Identify which cell holds the provided text, then report its (x, y) central coordinate. 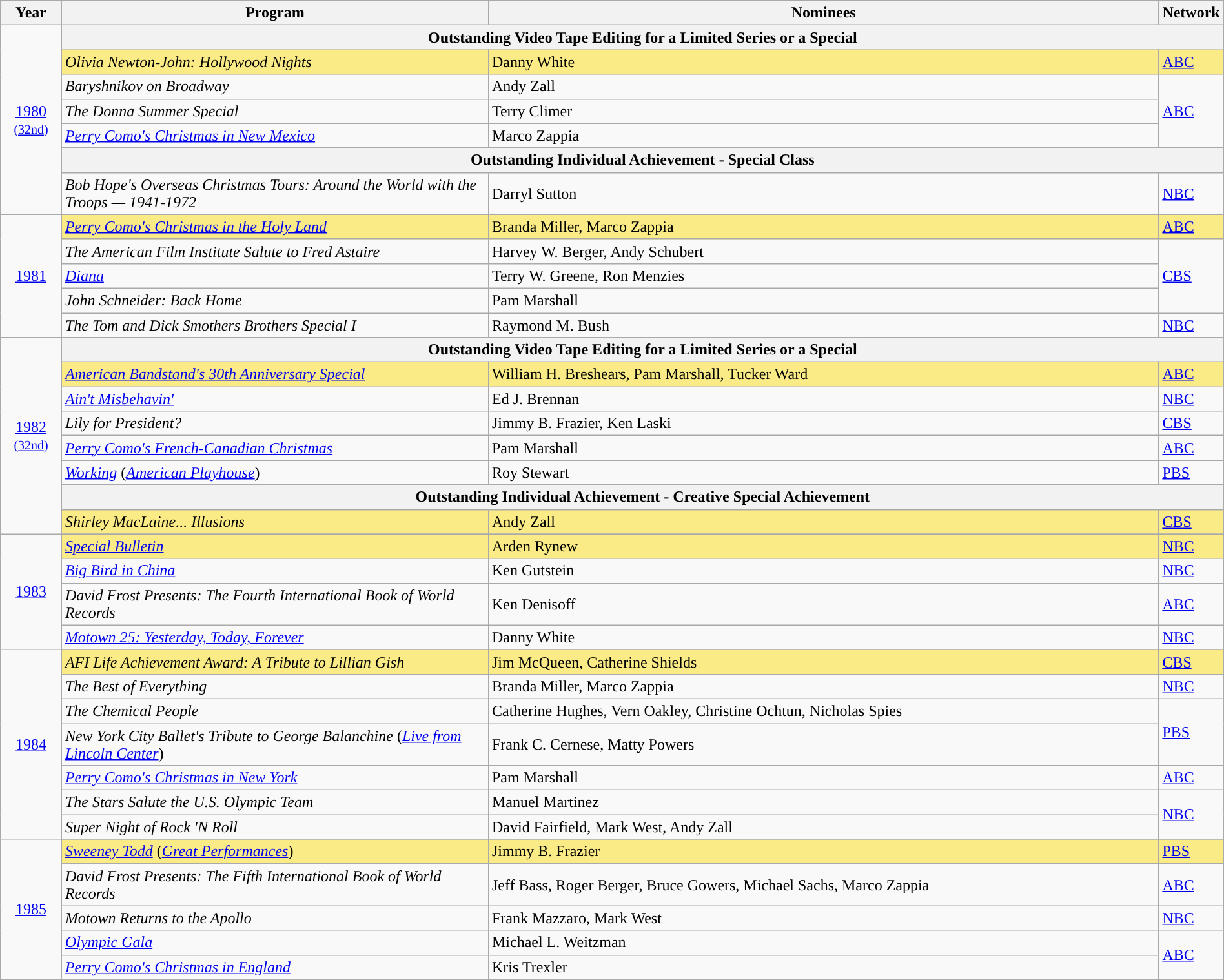
Outstanding Individual Achievement - Special Class (642, 160)
The Tom and Dick Smothers Brothers Special I (275, 325)
Michael L. Weitzman (823, 943)
Perry Como's Christmas in the Holy Land (275, 227)
Terry Climer (823, 111)
Frank C. Cernese, Matty Powers (823, 744)
Jimmy B. Frazier, Ken Laski (823, 424)
Kris Trexler (823, 967)
Olivia Newton-John: Hollywood Nights (275, 62)
Year (31, 13)
Catherine Hughes, Vern Oakley, Christine Ochtun, Nicholas Spies (823, 711)
Lily for President? (275, 424)
Perry Como's Christmas in England (275, 967)
Nominees (823, 13)
William H. Breshears, Pam Marshall, Tucker Ward (823, 374)
1981 (31, 276)
1985 (31, 909)
Working (American Playhouse) (275, 473)
Diana (275, 276)
Program (275, 13)
The Chemical People (275, 711)
The Best of Everything (275, 686)
The American Film Institute Salute to Fred Astaire (275, 251)
Harvey W. Berger, Andy Schubert (823, 251)
Jim McQueen, Catherine Shields (823, 662)
1983 (31, 591)
Sweeney Todd (Great Performances) (275, 852)
Perry Como's Christmas in New Mexico (275, 136)
Raymond M. Bush (823, 325)
David Frost Presents: The Fourth International Book of World Records (275, 604)
Marco Zappia (823, 136)
1980(32nd) (31, 120)
Shirley MacLaine... Illusions (275, 522)
David Fairfield, Mark West, Andy Zall (823, 827)
David Frost Presents: The Fifth International Book of World Records (275, 884)
1982(32nd) (31, 436)
Roy Stewart (823, 473)
Special Bulletin (275, 546)
Ain't Misbehavin' (275, 399)
The Donna Summer Special (275, 111)
Outstanding Individual Achievement - Creative Special Achievement (642, 497)
AFI Life Achievement Award: A Tribute to Lillian Gish (275, 662)
Ed J. Brennan (823, 399)
The Stars Salute the U.S. Olympic Team (275, 802)
Motown 25: Yesterday, Today, Forever (275, 637)
John Schneider: Back Home (275, 300)
Bob Hope's Overseas Christmas Tours: Around the World with the Troops — 1941-1972 (275, 194)
Jeff Bass, Roger Berger, Bruce Gowers, Michael Sachs, Marco Zappia (823, 884)
New York City Ballet's Tribute to George Balanchine (Live from Lincoln Center) (275, 744)
Super Night of Rock 'N Roll (275, 827)
Baryshnikov on Broadway (275, 87)
Perry Como's Christmas in New York (275, 778)
Ken Denisoff (823, 604)
Ken Gutstein (823, 571)
Big Bird in China (275, 571)
Network (1191, 13)
American Bandstand's 30th Anniversary Special (275, 374)
Terry W. Greene, Ron Menzies (823, 276)
Manuel Martinez (823, 802)
Darryl Sutton (823, 194)
Olympic Gala (275, 943)
Arden Rynew (823, 546)
Frank Mazzaro, Mark West (823, 918)
1984 (31, 744)
Perry Como's French-Canadian Christmas (275, 448)
Motown Returns to the Apollo (275, 918)
Jimmy B. Frazier (823, 852)
